Scan for the cell matching the given text and deliver its (X, Y) coordinate at center. 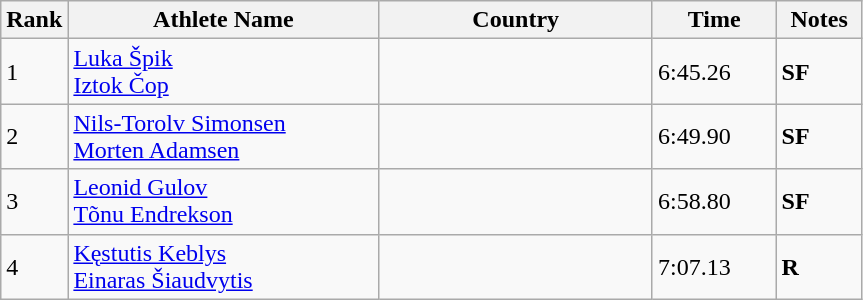
Rank (34, 20)
3 (34, 202)
Nils-Torolv Simonsen Morten Adamsen (224, 136)
Leonid Gulov Tõnu Endrekson (224, 202)
R (819, 266)
4 (34, 266)
Athlete Name (224, 20)
Country (516, 20)
7:07.13 (714, 266)
Notes (819, 20)
6:45.26 (714, 72)
6:58.80 (714, 202)
6:49.90 (714, 136)
Kęstutis Keblys Einaras Šiaudvytis (224, 266)
Luka Špik Iztok Čop (224, 72)
2 (34, 136)
1 (34, 72)
Time (714, 20)
